Determine the [X, Y] coordinate at the center of the cell enclosing the given text.  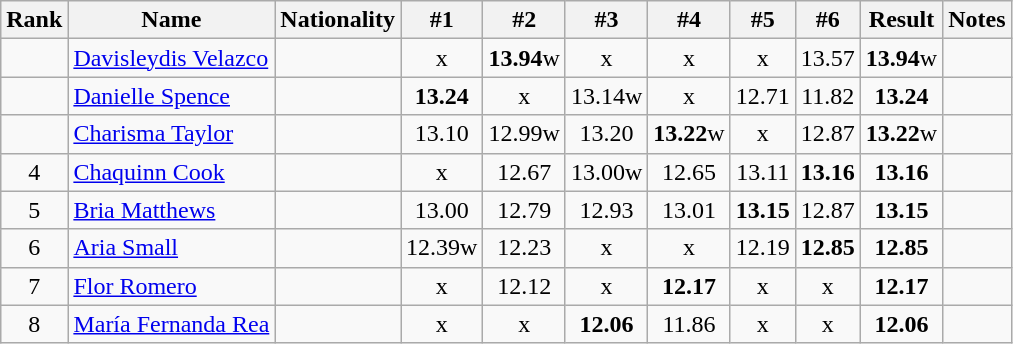
12.65 [689, 172]
12.93 [606, 210]
12.23 [524, 248]
Danielle Spence [172, 96]
13.14w [606, 96]
4 [34, 172]
Rank [34, 20]
Result [901, 20]
Name [172, 20]
12.79 [524, 210]
8 [34, 324]
Charisma Taylor [172, 134]
Nationality [338, 20]
13.00w [606, 172]
13.01 [689, 210]
12.99w [524, 134]
5 [34, 210]
Davisleydis Velazco [172, 58]
11.82 [828, 96]
Aria Small [172, 248]
Chaquinn Cook [172, 172]
#6 [828, 20]
12.71 [762, 96]
12.67 [524, 172]
11.86 [689, 324]
#3 [606, 20]
#1 [442, 20]
Bria Matthews [172, 210]
María Fernanda Rea [172, 324]
6 [34, 248]
12.12 [524, 286]
12.19 [762, 248]
#4 [689, 20]
13.11 [762, 172]
7 [34, 286]
Notes [977, 20]
13.57 [828, 58]
13.10 [442, 134]
13.20 [606, 134]
Flor Romero [172, 286]
13.00 [442, 210]
12.39w [442, 248]
#5 [762, 20]
#2 [524, 20]
